Return [x, y] of the center of cell containing provided text 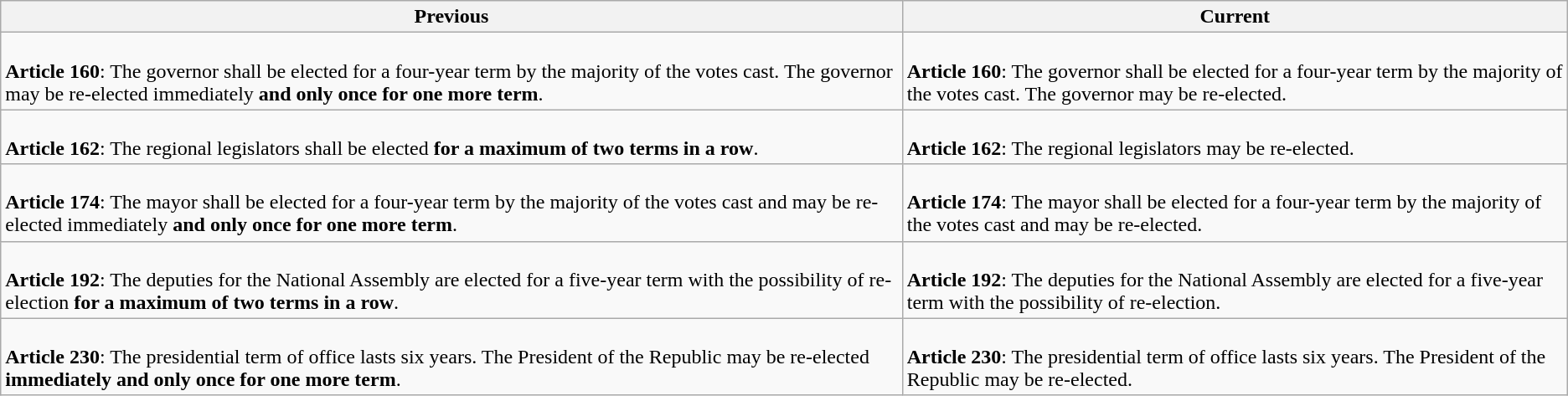
Article 174: The mayor shall be elected for a four-year term by the majority of the votes cast and may be re-elected. [1235, 203]
Article 162: The regional legislators may be re-elected. [1235, 137]
Current [1235, 17]
Article 162: The regional legislators shall be elected for a maximum of two terms in a row. [451, 137]
Article 192: The deputies for the National Assembly are elected for a five-year term with the possibility of re-election. [1235, 280]
Article 230: The presidential term of office lasts six years. The President of the Republic may be re-elected. [1235, 357]
Article 160: The governor shall be elected for a four-year term by the majority of the votes cast. The governor may be re-elected. [1235, 71]
Previous [451, 17]
